From the cell containing the given text, extract its center point as (X, Y) coordinate. 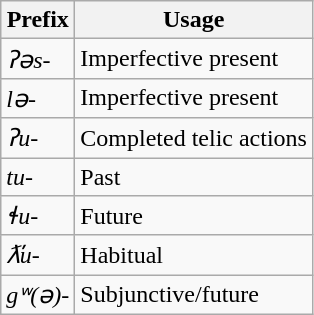
Subjunctive/future (194, 295)
ʔu- (38, 138)
ʔəs- (38, 59)
Habitual (194, 255)
ƛ̕u- (38, 255)
lə- (38, 98)
ɬu- (38, 216)
Past (194, 177)
Prefix (38, 20)
gʷ(ə)- (38, 295)
Future (194, 216)
Completed telic actions (194, 138)
Usage (194, 20)
tu- (38, 177)
